Search for the cell housing the specified text and yield its [X, Y] center coordinate. 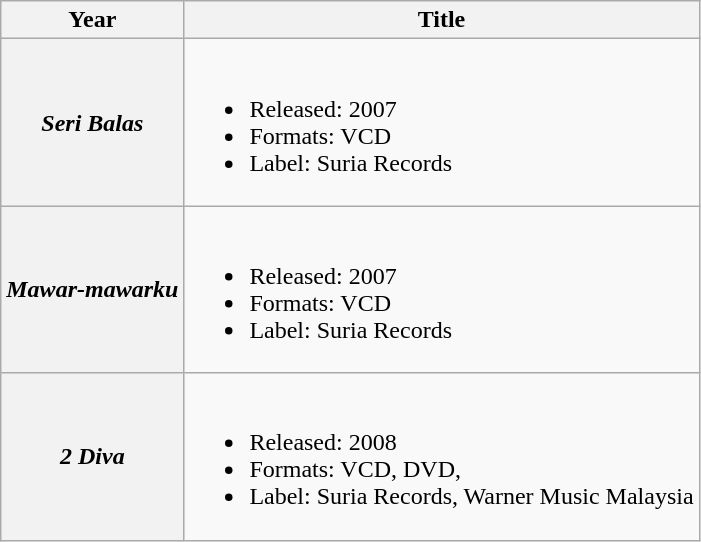
Title [442, 20]
Year [92, 20]
2 Diva [92, 456]
Mawar-mawarku [92, 290]
Seri Balas [92, 122]
Released: 2008Formats: VCD, DVD,Label: Suria Records, Warner Music Malaysia [442, 456]
